Search for the cell housing the specified text and yield its (X, Y) center coordinate. 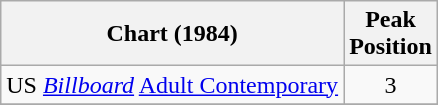
3 (391, 85)
PeakPosition (391, 34)
US Billboard Adult Contemporary (172, 85)
Chart (1984) (172, 34)
